Pinpoint the cell where the given text exists, returning its (x, y) midpoint coordinate. 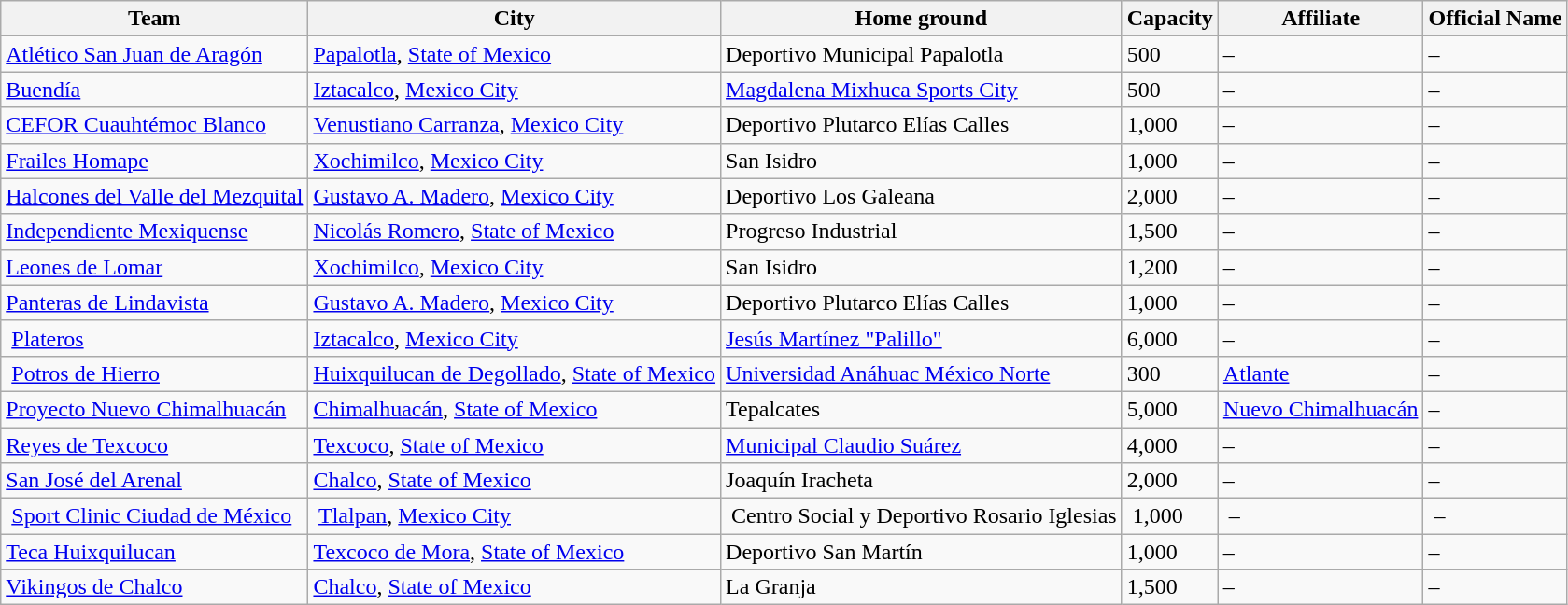
Leones de Lomar (155, 267)
Buendía (155, 90)
Frailes Homape (155, 161)
Atlético San Juan de Aragón (155, 54)
Texcoco, State of Mexico (515, 445)
San José del Arenal (155, 481)
La Granja (922, 587)
CEFOR Cuauhtémoc Blanco (155, 125)
Tepalcates (922, 409)
300 (1169, 373)
Venustiano Carranza, Mexico City (515, 125)
Municipal Claudio Suárez (922, 445)
Huixquilucan de Degollado, State of Mexico (515, 373)
Jesús Martínez "Palillo" (922, 338)
5,000 (1169, 409)
Deportivo Municipal Papalotla (922, 54)
Joaquín Iracheta (922, 481)
Atlante (1321, 373)
Nicolás Romero, State of Mexico (515, 232)
Universidad Anáhuac México Norte (922, 373)
Team (155, 19)
Centro Social y Deportivo Rosario Iglesias (922, 516)
Affiliate (1321, 19)
Nuevo Chimalhuacán (1321, 409)
Vikingos de Chalco (155, 587)
Magdalena Mixhuca Sports City (922, 90)
Reyes de Texcoco (155, 445)
Sport Clinic Ciudad de México (155, 516)
Deportivo Los Galeana (922, 196)
Teca Huixquilucan (155, 552)
Chimalhuacán, State of Mexico (515, 409)
Official Name (1495, 19)
Texcoco de Mora, State of Mexico (515, 552)
Tlalpan, Mexico City (515, 516)
Home ground (922, 19)
Panteras de Lindavista (155, 302)
Halcones del Valle del Mezquital (155, 196)
6,000 (1169, 338)
Deportivo San Martín (922, 552)
Independiente Mexiquense (155, 232)
Progreso Industrial (922, 232)
City (515, 19)
Papalotla, State of Mexico (515, 54)
Plateros (155, 338)
1,200 (1169, 267)
Capacity (1169, 19)
Proyecto Nuevo Chimalhuacán (155, 409)
4,000 (1169, 445)
Potros de Hierro (155, 373)
